From the cell containing the given text, extract its center point as (x, y) coordinate. 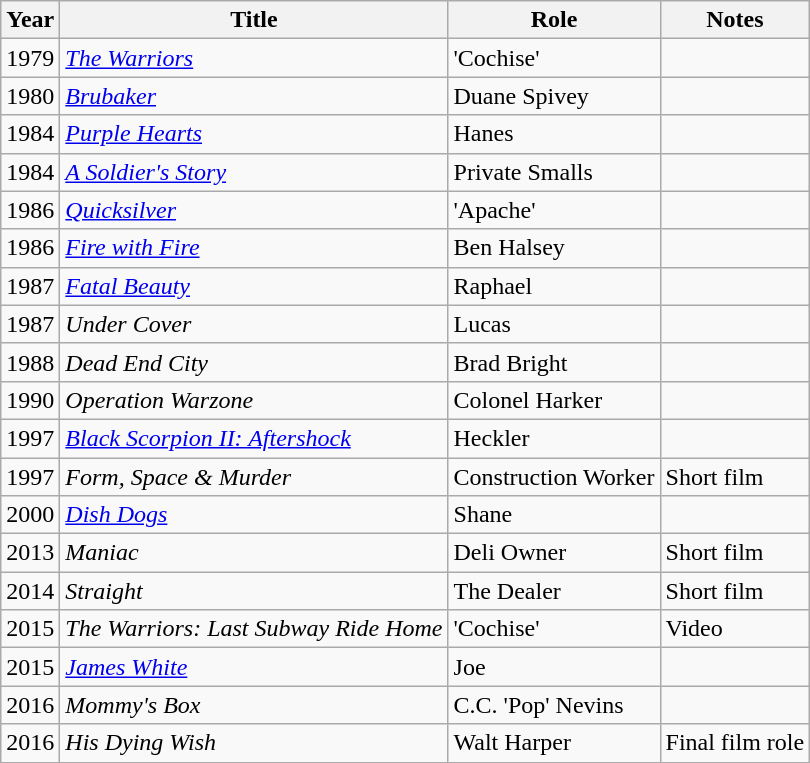
2014 (30, 591)
Form, Space & Murder (254, 477)
2000 (30, 515)
1980 (30, 96)
Notes (735, 20)
Duane Spivey (554, 96)
1988 (30, 362)
C.C. 'Pop' Nevins (554, 705)
Under Cover (254, 324)
Dish Dogs (254, 515)
2013 (30, 553)
Construction Worker (554, 477)
Final film role (735, 743)
The Warriors: Last Subway Ride Home (254, 629)
A Soldier's Story (254, 172)
Shane (554, 515)
1979 (30, 58)
Deli Owner (554, 553)
Joe (554, 667)
Title (254, 20)
Straight (254, 591)
The Dealer (554, 591)
Brad Bright (554, 362)
Purple Hearts (254, 134)
Year (30, 20)
Dead End City (254, 362)
Private Smalls (554, 172)
Black Scorpion II: Aftershock (254, 438)
Brubaker (254, 96)
James White (254, 667)
Ben Halsey (554, 248)
Quicksilver (254, 210)
'Apache' (554, 210)
Role (554, 20)
Operation Warzone (254, 400)
Walt Harper (554, 743)
Fatal Beauty (254, 286)
Colonel Harker (554, 400)
The Warriors (254, 58)
Maniac (254, 553)
His Dying Wish (254, 743)
Video (735, 629)
Heckler (554, 438)
Raphael (554, 286)
Mommy's Box (254, 705)
Fire with Fire (254, 248)
Hanes (554, 134)
Lucas (554, 324)
1990 (30, 400)
